Return [x, y] of the center of cell containing provided text 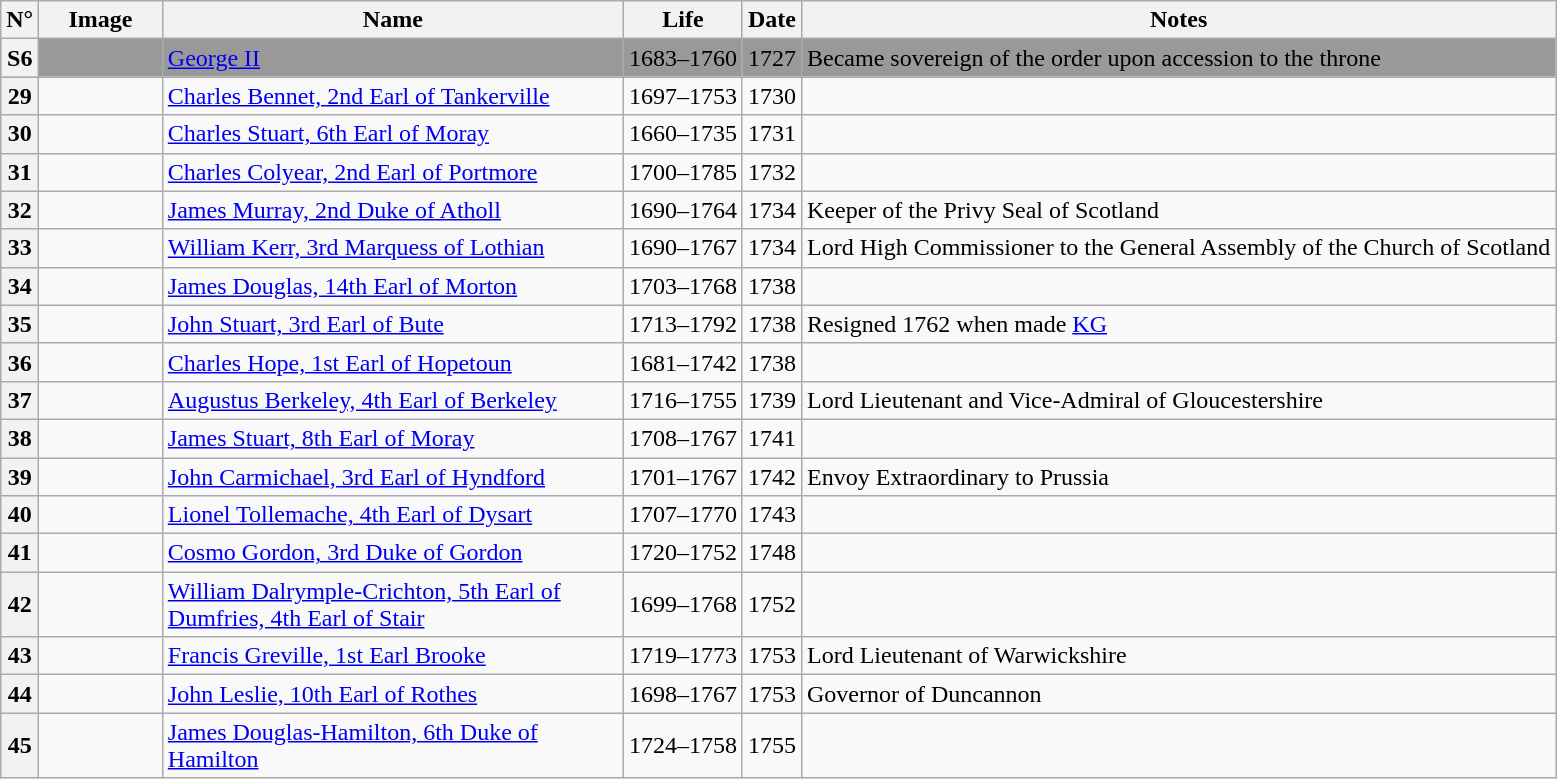
William Dalrymple-Crichton, 5th Earl of Dumfries, 4th Earl of Stair [392, 604]
Cosmo Gordon, 3rd Duke of Gordon [392, 553]
39 [20, 477]
40 [20, 515]
Notes [1178, 20]
James Douglas, 14th Earl of Morton [392, 286]
1703–1768 [682, 286]
James Stuart, 8th Earl of Moray [392, 438]
Governor of Duncannon [1178, 694]
S6 [20, 58]
Francis Greville, 1st Earl Brooke [392, 656]
Date [772, 20]
31 [20, 172]
Charles Bennet, 2nd Earl of Tankerville [392, 96]
James Douglas-Hamilton, 6th Duke of Hamilton [392, 746]
1720–1752 [682, 553]
Keeper of the Privy Seal of Scotland [1178, 210]
Augustus Berkeley, 4th Earl of Berkeley [392, 400]
33 [20, 248]
Envoy Extraordinary to Prussia [1178, 477]
Lord Lieutenant of Warwickshire [1178, 656]
1713–1792 [682, 324]
1727 [772, 58]
1731 [772, 134]
35 [20, 324]
1755 [772, 746]
John Leslie, 10th Earl of Rothes [392, 694]
1690–1767 [682, 248]
1701–1767 [682, 477]
1683–1760 [682, 58]
Life [682, 20]
32 [20, 210]
1732 [772, 172]
38 [20, 438]
Charles Colyear, 2nd Earl of Portmore [392, 172]
29 [20, 96]
43 [20, 656]
Lord High Commissioner to the General Assembly of the Church of Scotland [1178, 248]
1719–1773 [682, 656]
William Kerr, 3rd Marquess of Lothian [392, 248]
George II [392, 58]
1707–1770 [682, 515]
John Carmichael, 3rd Earl of Hyndford [392, 477]
37 [20, 400]
James Murray, 2nd Duke of Atholl [392, 210]
Lord Lieutenant and Vice-Admiral of Gloucestershire [1178, 400]
44 [20, 694]
John Stuart, 3rd Earl of Bute [392, 324]
45 [20, 746]
1697–1753 [682, 96]
Resigned 1762 when made KG [1178, 324]
Image [101, 20]
1752 [772, 604]
1748 [772, 553]
Charles Stuart, 6th Earl of Moray [392, 134]
1699–1768 [682, 604]
42 [20, 604]
1708–1767 [682, 438]
1716–1755 [682, 400]
1660–1735 [682, 134]
1741 [772, 438]
1742 [772, 477]
1730 [772, 96]
30 [20, 134]
Lionel Tollemache, 4th Earl of Dysart [392, 515]
36 [20, 362]
1739 [772, 400]
1690–1764 [682, 210]
Charles Hope, 1st Earl of Hopetoun [392, 362]
Name [392, 20]
1698–1767 [682, 694]
34 [20, 286]
Became sovereign of the order upon accession to the throne [1178, 58]
1724–1758 [682, 746]
1681–1742 [682, 362]
1700–1785 [682, 172]
41 [20, 553]
1743 [772, 515]
N° [20, 20]
